Scan for the cell matching the given text and deliver its [x, y] coordinate at center. 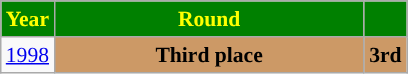
Third place [209, 55]
Round [209, 19]
3rd [386, 55]
Year [28, 19]
1998 [28, 55]
